Detect which cell encompasses the target text, then output its (x, y) center coordinate. 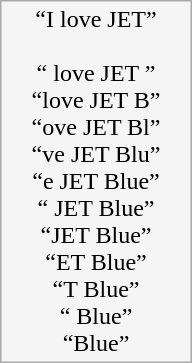
“I love JET”“ love JET ” “love JET B” “ove JET Bl” “ve JET Blu” “e JET Blue” “ JET Blue” “JET Blue” “ET Blue” “T Blue” “ Blue” “Blue” (96, 182)
